Capture the cell that displays the provided text and extract its [x, y] central coordinate. 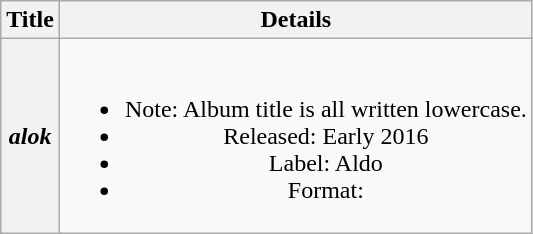
alok [30, 136]
Title [30, 20]
Details [296, 20]
Note: Album title is all written lowercase.Released: Early 2016Label: AldoFormat: [296, 136]
